Determine the (X, Y) coordinate at the center of the cell enclosing the given text.  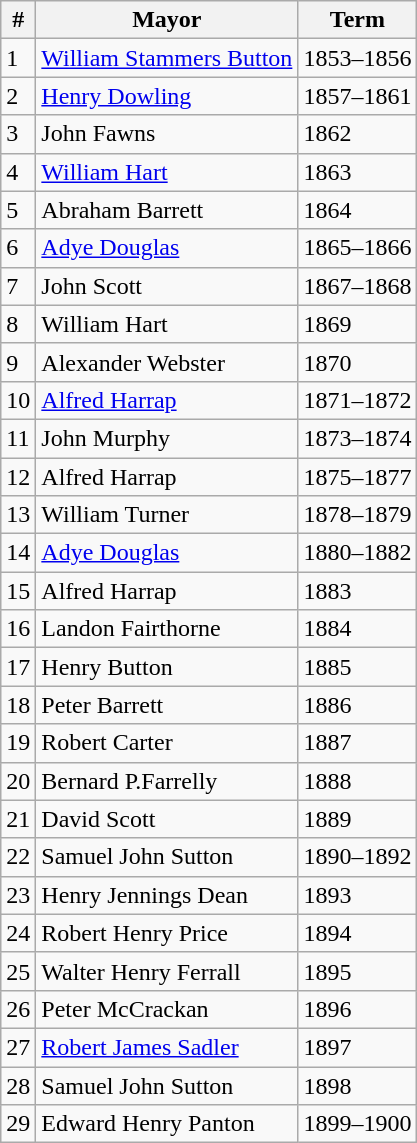
Walter Henry Ferrall (167, 971)
29 (18, 1124)
5 (18, 210)
Term (358, 20)
Henry Dowling (167, 96)
Robert Henry Price (167, 933)
21 (18, 819)
3 (18, 134)
1897 (358, 1047)
1889 (358, 819)
27 (18, 1047)
9 (18, 362)
1864 (358, 210)
1 (18, 58)
20 (18, 781)
1865–1866 (358, 248)
1895 (358, 971)
1863 (358, 172)
2 (18, 96)
19 (18, 743)
Landon Fairthorne (167, 629)
# (18, 20)
4 (18, 172)
Robert Carter (167, 743)
Henry Button (167, 667)
William Turner (167, 515)
1853–1856 (358, 58)
1898 (358, 1085)
1873–1874 (358, 438)
Alexander Webster (167, 362)
1888 (358, 781)
15 (18, 591)
John Murphy (167, 438)
1867–1868 (358, 286)
7 (18, 286)
1878–1879 (358, 515)
18 (18, 705)
Abraham Barrett (167, 210)
1894 (358, 933)
Edward Henry Panton (167, 1124)
22 (18, 857)
1871–1872 (358, 400)
11 (18, 438)
16 (18, 629)
1883 (358, 591)
13 (18, 515)
1890–1892 (358, 857)
Bernard P.Farrelly (167, 781)
David Scott (167, 819)
1886 (358, 705)
14 (18, 553)
1896 (358, 1009)
1899–1900 (358, 1124)
8 (18, 324)
1893 (358, 895)
1875–1877 (358, 477)
Mayor (167, 20)
25 (18, 971)
6 (18, 248)
28 (18, 1085)
26 (18, 1009)
William Stammers Button (167, 58)
12 (18, 477)
Henry Jennings Dean (167, 895)
1885 (358, 667)
Peter Barrett (167, 705)
Peter McCrackan (167, 1009)
23 (18, 895)
Robert James Sadler (167, 1047)
24 (18, 933)
John Scott (167, 286)
1880–1882 (358, 553)
1870 (358, 362)
10 (18, 400)
1887 (358, 743)
17 (18, 667)
1869 (358, 324)
1862 (358, 134)
1884 (358, 629)
John Fawns (167, 134)
1857–1861 (358, 96)
